Provide the [X, Y] coordinate of the cell's center where the given text is located.  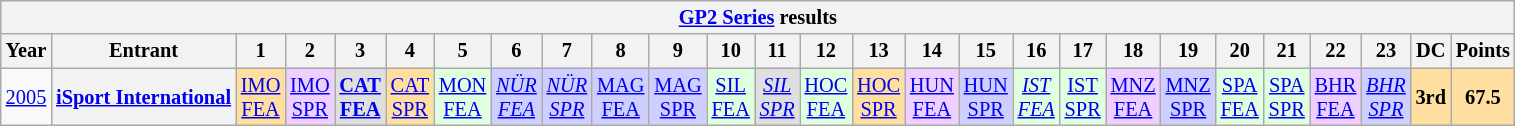
SPASPR [1287, 97]
9 [678, 51]
Entrant [144, 51]
8 [620, 51]
4 [410, 51]
7 [567, 51]
10 [731, 51]
NÜRFEA [516, 97]
15 [986, 51]
5 [462, 51]
HUNFEA [932, 97]
12 [826, 51]
ISTSPR [1083, 97]
17 [1083, 51]
BHRSPR [1386, 97]
67.5 [1483, 97]
HOCFEA [826, 97]
18 [1134, 51]
CATSPR [410, 97]
2005 [26, 97]
iSport International [144, 97]
BHRFEA [1336, 97]
3 [360, 51]
MAGSPR [678, 97]
DC [1431, 51]
6 [516, 51]
IMOFEA [260, 97]
MNZSPR [1188, 97]
23 [1386, 51]
19 [1188, 51]
1 [260, 51]
11 [778, 51]
MNZFEA [1134, 97]
MONFEA [462, 97]
2 [310, 51]
13 [878, 51]
GP2 Series results [758, 17]
CATFEA [360, 97]
ISTFEA [1036, 97]
20 [1240, 51]
IMOSPR [310, 97]
Points [1483, 51]
HUNSPR [986, 97]
NÜRSPR [567, 97]
14 [932, 51]
SILSPR [778, 97]
21 [1287, 51]
16 [1036, 51]
Year [26, 51]
MAGFEA [620, 97]
SILFEA [731, 97]
HOCSPR [878, 97]
SPAFEA [1240, 97]
3rd [1431, 97]
22 [1336, 51]
